Return [X, Y] of the center of cell containing provided text 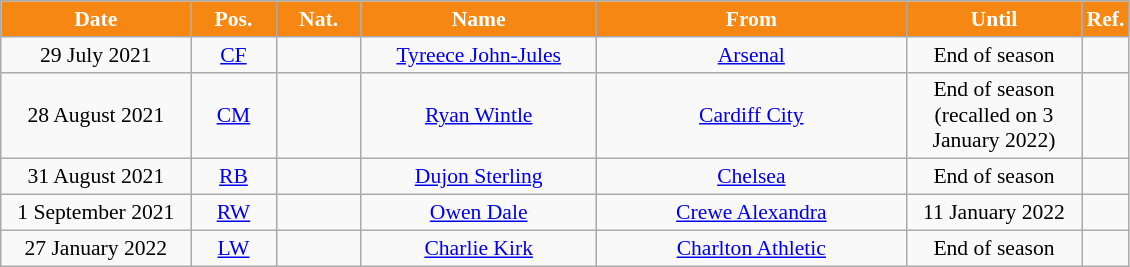
Ref. [1106, 19]
29 July 2021 [96, 55]
27 January 2022 [96, 248]
Charlie Kirk [478, 248]
Owen Dale [478, 213]
CF [234, 55]
Pos. [234, 19]
Name [478, 19]
End of season (recalled on 3 January 2022) [994, 116]
RW [234, 213]
Cardiff City [751, 116]
Chelsea [751, 177]
31 August 2021 [96, 177]
28 August 2021 [96, 116]
Until [994, 19]
Arsenal [751, 55]
CM [234, 116]
Date [96, 19]
LW [234, 248]
Ryan Wintle [478, 116]
11 January 2022 [994, 213]
1 September 2021 [96, 213]
Tyreece John-Jules [478, 55]
Nat. [318, 19]
RB [234, 177]
Dujon Sterling [478, 177]
Crewe Alexandra [751, 213]
From [751, 19]
Charlton Athletic [751, 248]
